Locate the cell with the specified text and output its (x, y) center coordinate. 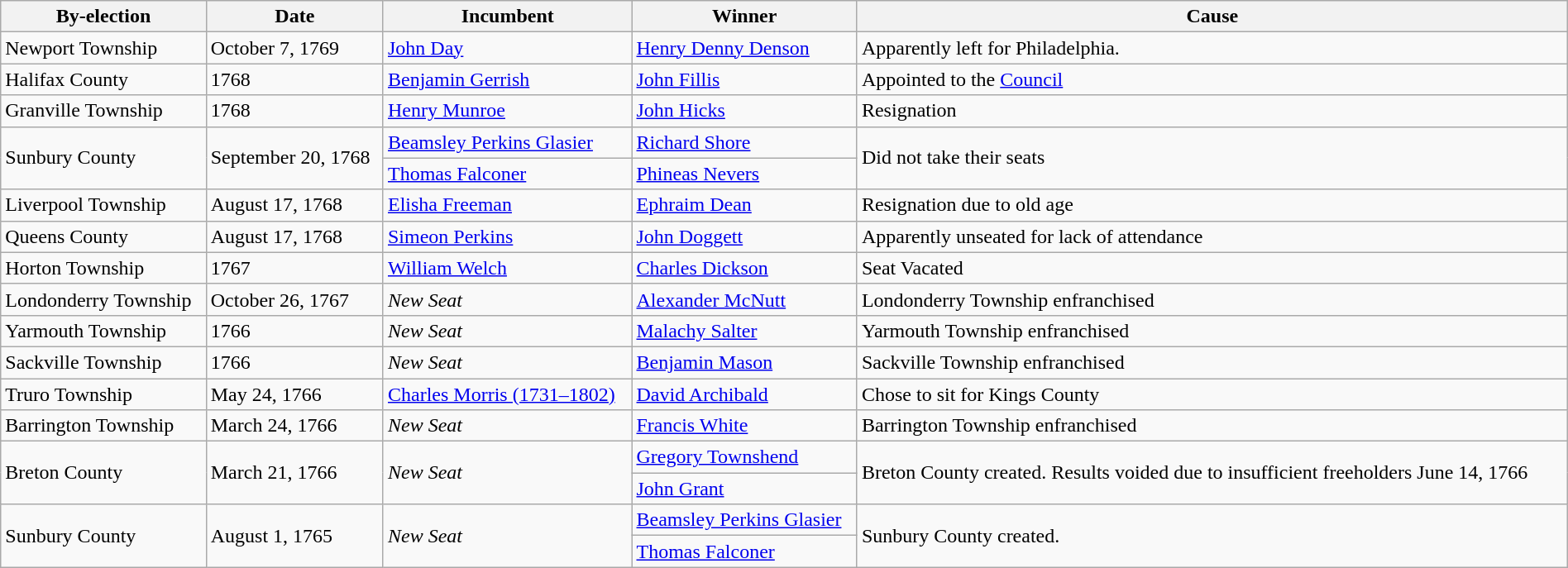
By-election (103, 17)
Sackville Township enfranchised (1212, 362)
Henry Denny Denson (744, 48)
Granville Township (103, 111)
Sunbury County created. (1212, 536)
Simeon Perkins (508, 236)
John Day (508, 48)
Charles Dickson (744, 268)
Queens County (103, 236)
Halifax County (103, 79)
David Archibald (744, 394)
John Grant (744, 489)
Malachy Salter (744, 331)
Winner (744, 17)
Benjamin Mason (744, 362)
March 21, 1766 (294, 473)
Gregory Townshend (744, 457)
May 24, 1766 (294, 394)
Did not take their seats (1212, 158)
October 7, 1769 (294, 48)
August 1, 1765 (294, 536)
John Hicks (744, 111)
Apparently left for Philadelphia. (1212, 48)
Charles Morris (1731–1802) (508, 394)
Londonderry Township (103, 299)
March 24, 1766 (294, 426)
Sackville Township (103, 362)
Chose to sit for Kings County (1212, 394)
Newport Township (103, 48)
Henry Munroe (508, 111)
October 26, 1767 (294, 299)
Francis White (744, 426)
Appointed to the Council (1212, 79)
Barrington Township enfranchised (1212, 426)
Yarmouth Township enfranchised (1212, 331)
Resignation (1212, 111)
Richard Shore (744, 142)
1767 (294, 268)
John Fillis (744, 79)
Liverpool Township (103, 205)
Benjamin Gerrish (508, 79)
Ephraim Dean (744, 205)
Breton County created. Results voided due to insufficient freeholders June 14, 1766 (1212, 473)
September 20, 1768 (294, 158)
Cause (1212, 17)
Breton County (103, 473)
Apparently unseated for lack of attendance (1212, 236)
Elisha Freeman (508, 205)
Seat Vacated (1212, 268)
Barrington Township (103, 426)
William Welch (508, 268)
Date (294, 17)
Yarmouth Township (103, 331)
John Doggett (744, 236)
Incumbent (508, 17)
Alexander McNutt (744, 299)
Truro Township (103, 394)
Horton Township (103, 268)
Resignation due to old age (1212, 205)
Londonderry Township enfranchised (1212, 299)
Phineas Nevers (744, 174)
